Search for the cell housing the specified text and yield its [x, y] center coordinate. 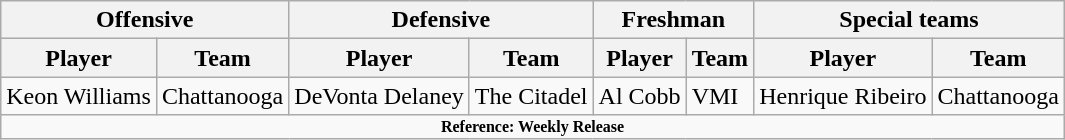
Reference: Weekly Release [533, 127]
Henrique Ribeiro [843, 96]
Offensive [145, 20]
Freshman [674, 20]
VMI [720, 96]
DeVonta Delaney [380, 96]
Keon Williams [79, 96]
Defensive [441, 20]
Special teams [910, 20]
The Citadel [531, 96]
Al Cobb [640, 96]
